For the text-containing cell, return its midpoint in [X, Y] coordinate format. 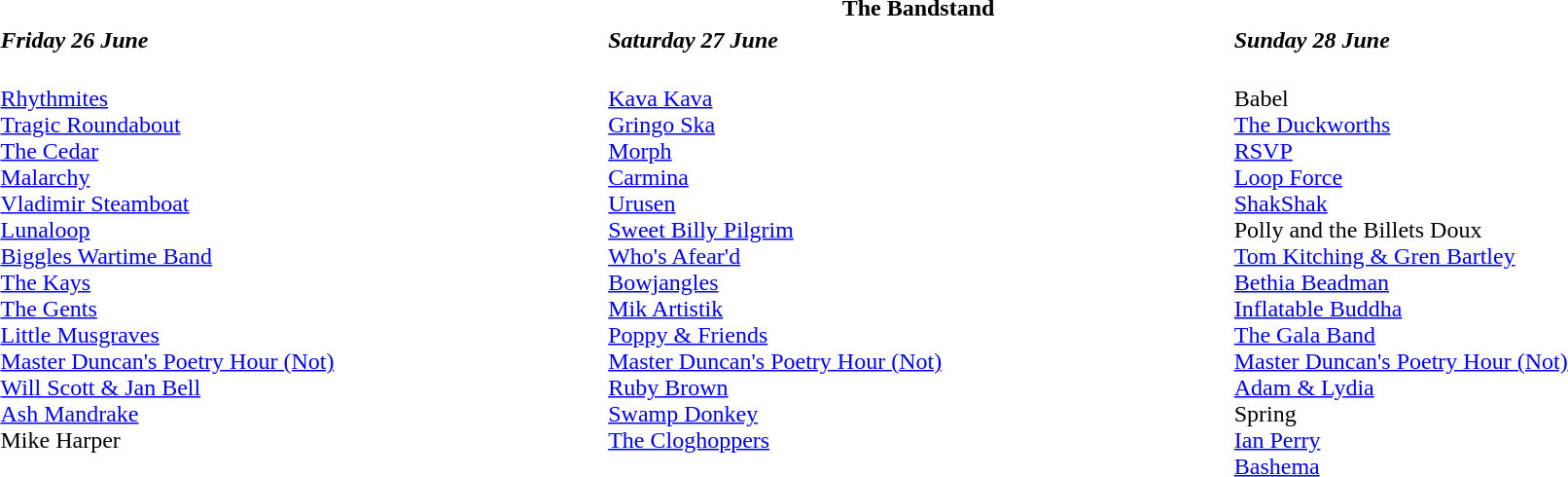
Saturday 27 June [918, 40]
